Detect which cell encompasses the target text, then output its (x, y) center coordinate. 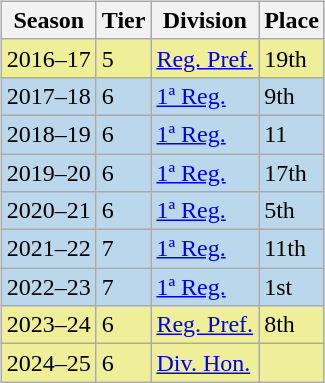
2016–17 (48, 58)
11th (292, 249)
8th (292, 325)
2024–25 (48, 363)
19th (292, 58)
2019–20 (48, 173)
9th (292, 96)
17th (292, 173)
Season (48, 20)
2020–21 (48, 211)
Div. Hon. (205, 363)
2018–19 (48, 134)
2017–18 (48, 96)
11 (292, 134)
Tier (124, 20)
2022–23 (48, 287)
1st (292, 287)
2023–24 (48, 325)
Place (292, 20)
5 (124, 58)
2021–22 (48, 249)
Division (205, 20)
5th (292, 211)
